Provide the (X, Y) coordinate of the cell's center where the given text is located.  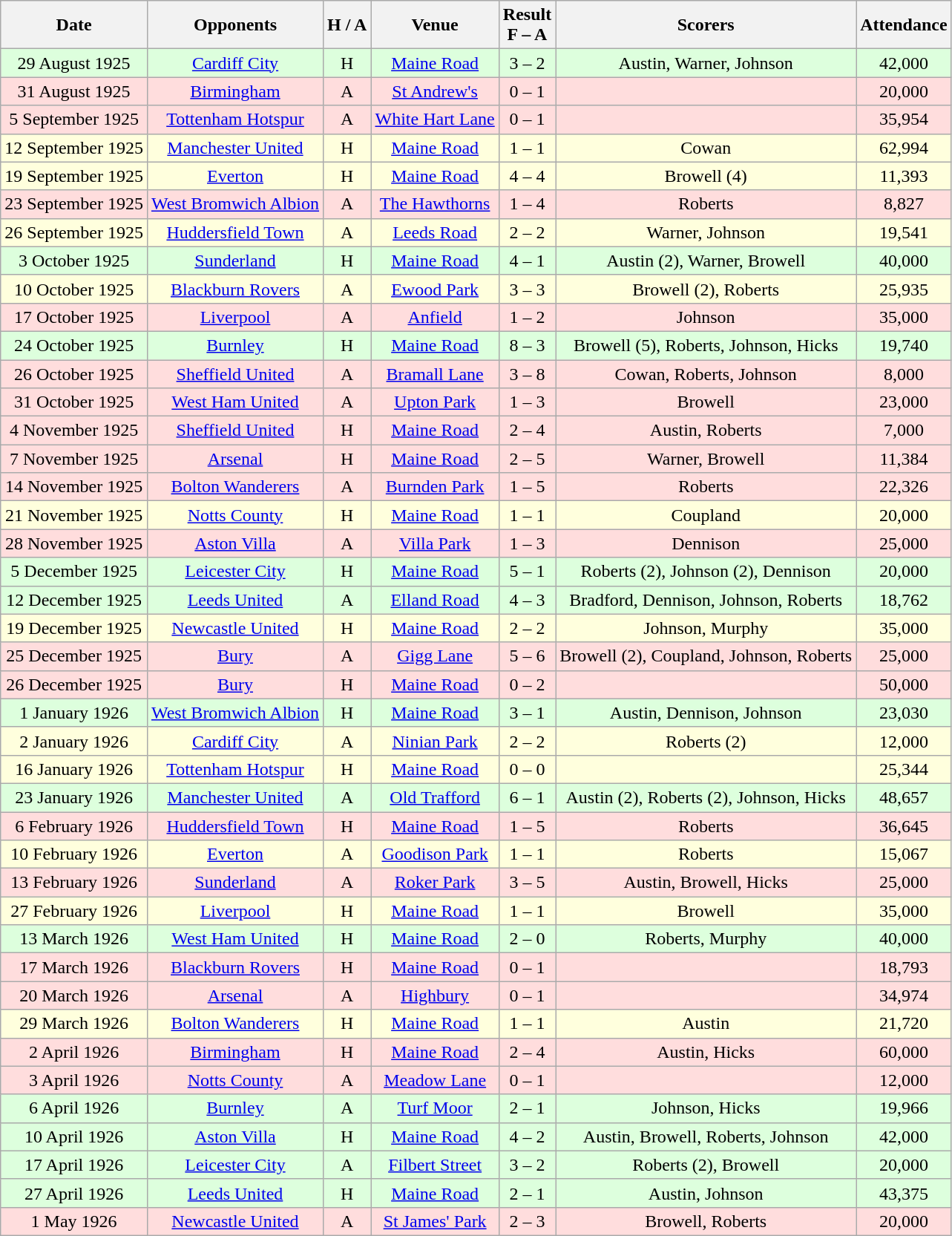
Roberts, Murphy (706, 939)
6 February 1926 (74, 826)
17 April 1926 (74, 1165)
19,966 (904, 1108)
10 February 1926 (74, 854)
3 – 8 (527, 373)
13 February 1926 (74, 883)
3 April 1926 (74, 1080)
ResultF – A (527, 25)
0 – 0 (527, 769)
2 April 1926 (74, 1052)
Elland Road (435, 600)
16 January 1926 (74, 769)
2 – 0 (527, 939)
Austin, Warner, Johnson (706, 63)
White Hart Lane (435, 120)
Goodison Park (435, 854)
5 September 1925 (74, 120)
43,375 (904, 1193)
Roberts (2) (706, 741)
34,974 (904, 995)
10 April 1926 (74, 1137)
3 – 1 (527, 713)
26 October 1925 (74, 373)
Coupland (706, 515)
4 – 3 (527, 600)
2 – 5 (527, 459)
Roker Park (435, 883)
31 August 1925 (74, 91)
29 March 1926 (74, 1024)
Anfield (435, 317)
48,657 (904, 797)
Villa Park (435, 543)
Austin, Hicks (706, 1052)
Leeds Road (435, 232)
Austin, Roberts (706, 431)
25,935 (904, 289)
0 – 2 (527, 684)
Johnson, Murphy (706, 628)
Attendance (904, 25)
Highbury (435, 995)
1 – 2 (527, 317)
Austin (2), Warner, Browell (706, 261)
20 March 1926 (74, 995)
Burnden Park (435, 487)
6 April 1926 (74, 1108)
17 October 1925 (74, 317)
St Andrew's (435, 91)
19,740 (904, 345)
4 November 1925 (74, 431)
Johnson (706, 317)
Scorers (706, 25)
50,000 (904, 684)
25 December 1925 (74, 656)
11,393 (904, 176)
7 November 1925 (74, 459)
29 August 1925 (74, 63)
5 December 1925 (74, 572)
36,645 (904, 826)
14 November 1925 (74, 487)
26 December 1925 (74, 684)
Date (74, 25)
Roberts (2), Johnson (2), Dennison (706, 572)
22,326 (904, 487)
60,000 (904, 1052)
Austin, Dennison, Johnson (706, 713)
27 April 1926 (74, 1193)
Upton Park (435, 402)
Warner, Browell (706, 459)
12 December 1925 (74, 600)
Warner, Johnson (706, 232)
Browell (2), Roberts (706, 289)
25,344 (904, 769)
1 – 4 (527, 204)
Gigg Lane (435, 656)
Browell (4) (706, 176)
Browell (5), Roberts, Johnson, Hicks (706, 345)
19 September 1925 (74, 176)
5 – 1 (527, 572)
Ninian Park (435, 741)
8,000 (904, 373)
10 October 1925 (74, 289)
3 October 1925 (74, 261)
Austin, Johnson (706, 1193)
8 – 3 (527, 345)
Cowan, Roberts, Johnson (706, 373)
31 October 1925 (74, 402)
Bradford, Dennison, Johnson, Roberts (706, 600)
19,541 (904, 232)
62,994 (904, 148)
18,762 (904, 600)
St James' Park (435, 1221)
15,067 (904, 854)
12 September 1925 (74, 148)
1 May 1926 (74, 1221)
26 September 1925 (74, 232)
17 March 1926 (74, 967)
4 – 2 (527, 1137)
23 January 1926 (74, 797)
Turf Moor (435, 1108)
28 November 1925 (74, 543)
2 January 1926 (74, 741)
Austin, Browell, Hicks (706, 883)
Austin (2), Roberts (2), Johnson, Hicks (706, 797)
Ewood Park (435, 289)
21 November 1925 (74, 515)
8,827 (904, 204)
3 – 5 (527, 883)
18,793 (904, 967)
Johnson, Hicks (706, 1108)
Browell (2), Coupland, Johnson, Roberts (706, 656)
Dennison (706, 543)
Austin (706, 1024)
Filbert Street (435, 1165)
23 September 1925 (74, 204)
13 March 1926 (74, 939)
H / A (347, 25)
2 – 3 (527, 1221)
3 – 3 (527, 289)
11,384 (904, 459)
23,030 (904, 713)
24 October 1925 (74, 345)
Roberts (2), Browell (706, 1165)
7,000 (904, 431)
27 February 1926 (74, 911)
4 – 1 (527, 261)
23,000 (904, 402)
19 December 1925 (74, 628)
Bramall Lane (435, 373)
4 – 4 (527, 176)
21,720 (904, 1024)
1 January 1926 (74, 713)
The Hawthorns (435, 204)
Austin, Browell, Roberts, Johnson (706, 1137)
6 – 1 (527, 797)
Venue (435, 25)
35,954 (904, 120)
Opponents (234, 25)
Cowan (706, 148)
Browell, Roberts (706, 1221)
Old Trafford (435, 797)
Meadow Lane (435, 1080)
5 – 6 (527, 656)
